From the cell containing the given text, extract its center point as [X, Y] coordinate. 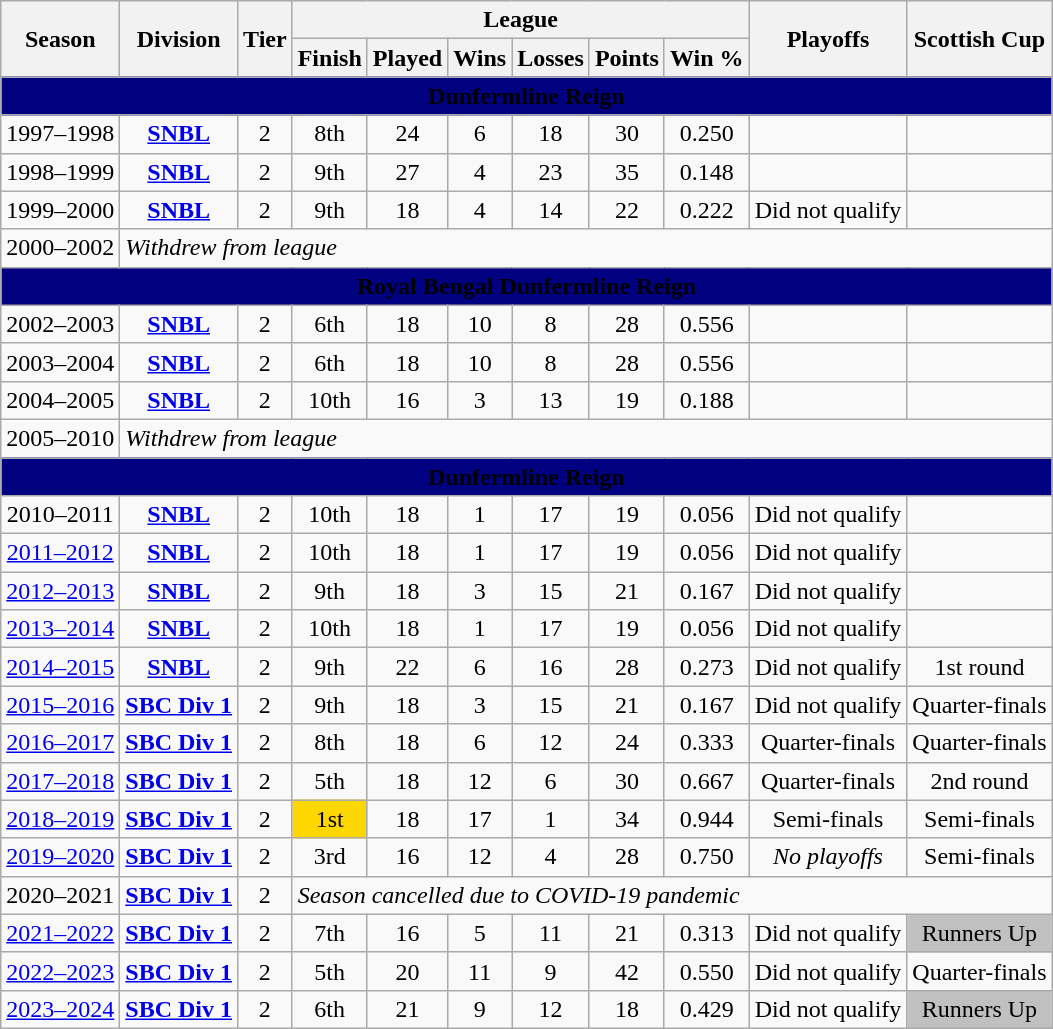
2002–2003 [60, 324]
2005–2010 [60, 438]
0.313 [706, 933]
2019–2020 [60, 857]
2nd round [980, 781]
2013–2014 [60, 629]
0.222 [706, 210]
0.667 [706, 781]
Win % [706, 58]
Season cancelled due to COVID-19 pandemic [672, 895]
0.148 [706, 172]
Season [60, 39]
42 [626, 971]
2022–2023 [60, 971]
League [520, 20]
0.550 [706, 971]
2014–2015 [60, 667]
14 [551, 210]
2018–2019 [60, 819]
1st [330, 819]
Royal Bengal Dunfermline Reign [526, 286]
Played [407, 58]
Tier [266, 39]
0.333 [706, 743]
Division [179, 39]
2016–2017 [60, 743]
2020–2021 [60, 895]
No playoffs [828, 857]
0.944 [706, 819]
Playoffs [828, 39]
1997–1998 [60, 134]
2015–2016 [60, 705]
2017–2018 [60, 781]
0.429 [706, 1009]
34 [626, 819]
0.250 [706, 134]
0.273 [706, 667]
Finish [330, 58]
2012–2013 [60, 591]
2003–2004 [60, 362]
27 [407, 172]
2004–2005 [60, 400]
Scottish Cup [980, 39]
23 [551, 172]
2011–2012 [60, 553]
1998–1999 [60, 172]
3rd [330, 857]
1999–2000 [60, 210]
2000–2002 [60, 248]
2023–2024 [60, 1009]
2010–2011 [60, 515]
0.750 [706, 857]
Losses [551, 58]
7th [330, 933]
Points [626, 58]
35 [626, 172]
5 [480, 933]
0.188 [706, 400]
20 [407, 971]
13 [551, 400]
2021–2022 [60, 933]
1st round [980, 667]
Wins [480, 58]
